Provide the [x, y] coordinate of the cell's center where the given text is located.  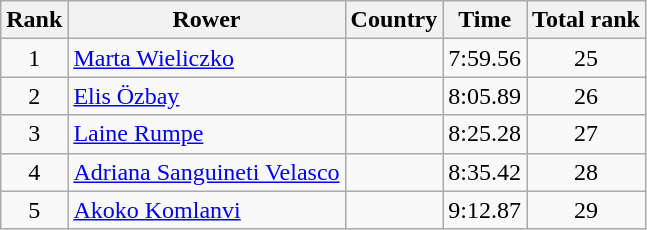
8:05.89 [485, 96]
Laine Rumpe [206, 134]
Rank [34, 20]
Elis Özbay [206, 96]
Rower [206, 20]
8:35.42 [485, 172]
Total rank [586, 20]
25 [586, 58]
9:12.87 [485, 210]
7:59.56 [485, 58]
5 [34, 210]
2 [34, 96]
4 [34, 172]
28 [586, 172]
Time [485, 20]
29 [586, 210]
8:25.28 [485, 134]
26 [586, 96]
Country [394, 20]
3 [34, 134]
1 [34, 58]
Adriana Sanguineti Velasco [206, 172]
Akoko Komlanvi [206, 210]
27 [586, 134]
Marta Wieliczko [206, 58]
